Output the [X, Y] coordinate of the center of the cell containing the given text.  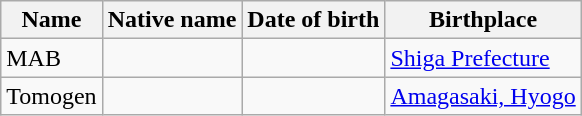
Date of birth [314, 20]
Shiga Prefecture [483, 58]
Amagasaki, Hyogo [483, 96]
Tomogen [52, 96]
Birthplace [483, 20]
Native name [172, 20]
MAB [52, 58]
Name [52, 20]
